Pinpoint the cell where the given text exists, returning its [X, Y] midpoint coordinate. 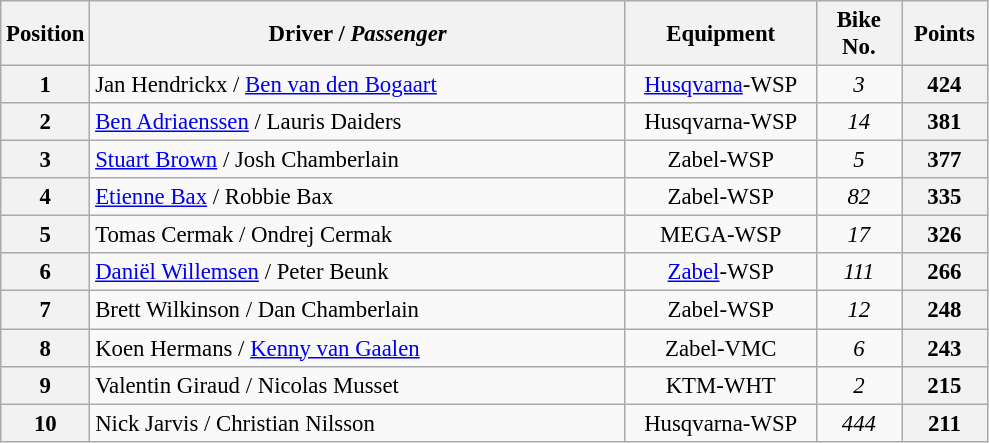
248 [945, 310]
12 [859, 310]
Ben Adriaenssen / Lauris Daiders [358, 122]
8 [46, 348]
Brett Wilkinson / Dan Chamberlain [358, 310]
266 [945, 273]
Zabel-VMC [720, 348]
335 [945, 197]
MEGA-WSP [720, 235]
326 [945, 235]
444 [859, 423]
Points [945, 34]
215 [945, 385]
Tomas Cermak / Ondrej Cermak [358, 235]
243 [945, 348]
111 [859, 273]
Daniël Willemsen / Peter Beunk [358, 273]
Bike No. [859, 34]
377 [945, 160]
381 [945, 122]
17 [859, 235]
424 [945, 85]
Etienne Bax / Robbie Bax [358, 197]
Position [46, 34]
Stuart Brown / Josh Chamberlain [358, 160]
211 [945, 423]
Koen Hermans / Kenny van Gaalen [358, 348]
9 [46, 385]
14 [859, 122]
10 [46, 423]
4 [46, 197]
KTM-WHT [720, 385]
7 [46, 310]
Valentin Giraud / Nicolas Musset [358, 385]
82 [859, 197]
Nick Jarvis / Christian Nilsson [358, 423]
Driver / Passenger [358, 34]
1 [46, 85]
Equipment [720, 34]
Jan Hendrickx / Ben van den Bogaart [358, 85]
